Return the [X, Y] coordinate for the center point of the cell that contains the specified text.  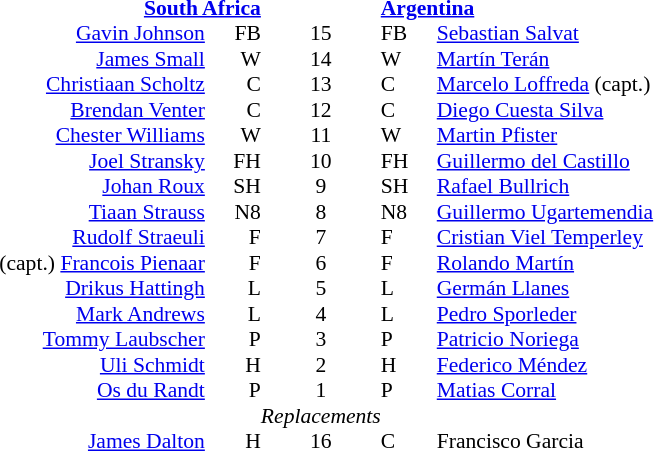
11 [321, 135]
3 [321, 339]
15 [321, 33]
7 [321, 237]
12 [321, 110]
6 [321, 263]
5 [321, 289]
9 [321, 187]
2 [321, 365]
1 [321, 391]
10 [321, 161]
Replacements [321, 416]
14 [321, 59]
8 [321, 212]
4 [321, 314]
13 [321, 85]
